For the text-containing cell, return its midpoint in (X, Y) coordinate format. 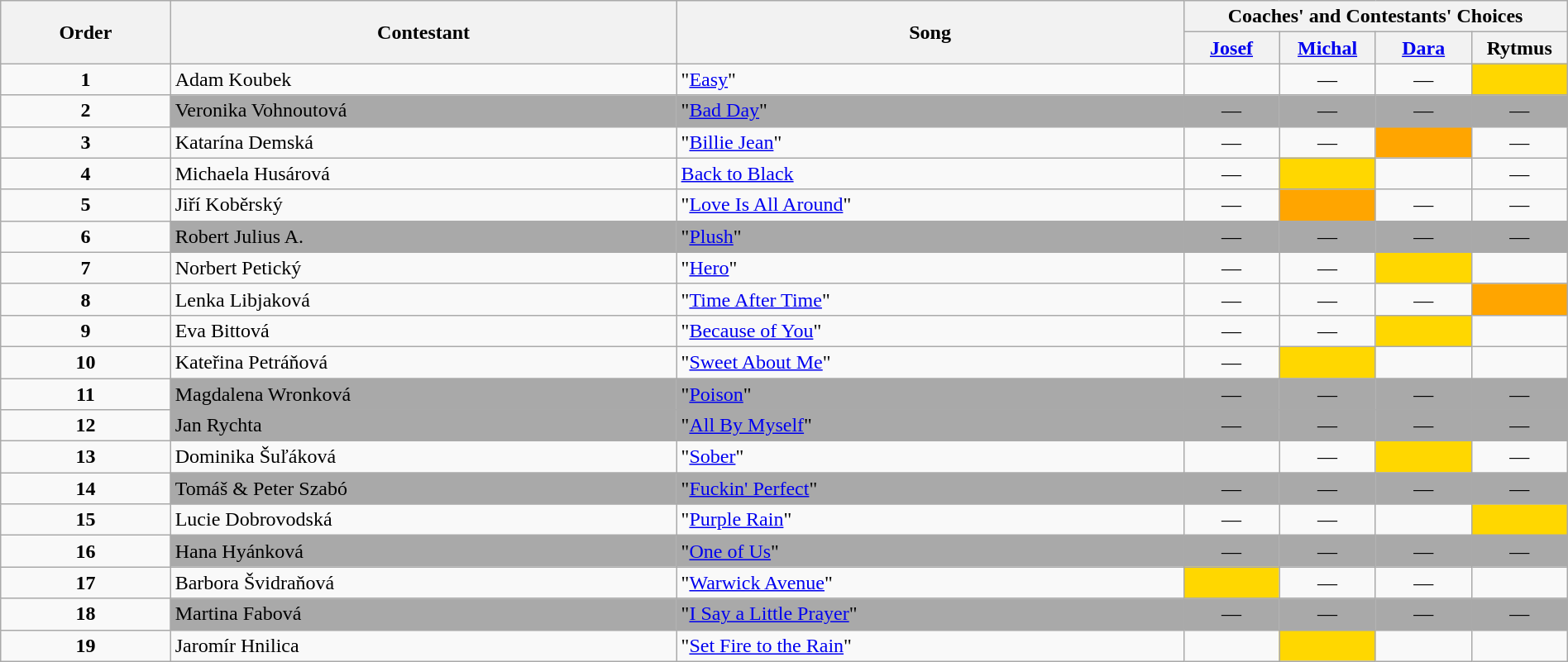
"Hero" (930, 268)
"Because of You" (930, 331)
Jan Rychta (423, 426)
5 (86, 205)
Kateřina Petráňová (423, 362)
Norbert Petický (423, 268)
Michal (1327, 48)
"Sober" (930, 457)
9 (86, 331)
Jiří Koběrský (423, 205)
4 (86, 174)
Dominika Šuľáková (423, 457)
Contestant (423, 32)
Coaches' and Contestants' Choices (1375, 17)
18 (86, 614)
Jaromír Hnilica (423, 645)
Rytmus (1519, 48)
11 (86, 394)
Dara (1423, 48)
8 (86, 299)
"Time After Time" (930, 299)
Hana Hyánková (423, 551)
Katarína Demská (423, 142)
"I Say a Little Prayer" (930, 614)
Back to Black (930, 174)
Veronika Vohnoutová (423, 111)
14 (86, 488)
"One of Us" (930, 551)
Magdalena Wronková (423, 394)
1 (86, 79)
Song (930, 32)
"Sweet About Me" (930, 362)
"Bad Day" (930, 111)
Lenka Libjaková (423, 299)
3 (86, 142)
"Easy" (930, 79)
Order (86, 32)
Adam Koubek (423, 79)
"Plush" (930, 236)
"Fuckin' Perfect" (930, 488)
Martina Fabová (423, 614)
10 (86, 362)
12 (86, 426)
16 (86, 551)
Michaela Husárová (423, 174)
7 (86, 268)
17 (86, 583)
2 (86, 111)
"Billie Jean" (930, 142)
13 (86, 457)
"All By Myself" (930, 426)
"Poison" (930, 394)
6 (86, 236)
Eva Bittová (423, 331)
Lucie Dobrovodská (423, 520)
Josef (1231, 48)
Tomáš & Peter Szabó (423, 488)
"Purple Rain" (930, 520)
"Warwick Avenue" (930, 583)
Barbora Švidraňová (423, 583)
15 (86, 520)
19 (86, 645)
"Set Fire to the Rain" (930, 645)
"Love Is All Around" (930, 205)
Robert Julius A. (423, 236)
